Search for the cell housing the specified text and yield its [X, Y] center coordinate. 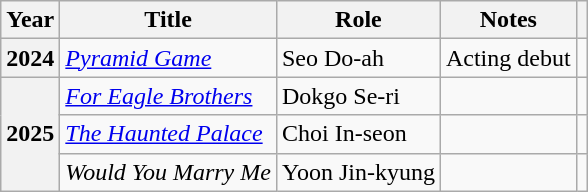
Would You Marry Me [168, 172]
Year [30, 20]
Title [168, 20]
2024 [30, 58]
Acting debut [508, 58]
Role [358, 20]
Notes [508, 20]
The Haunted Palace [168, 134]
Dokgo Se-ri [358, 96]
Choi In-seon [358, 134]
2025 [30, 134]
Seo Do-ah [358, 58]
For Eagle Brothers [168, 96]
Pyramid Game [168, 58]
Yoon Jin-kyung [358, 172]
